From the cell containing the given text, extract its center point as (X, Y) coordinate. 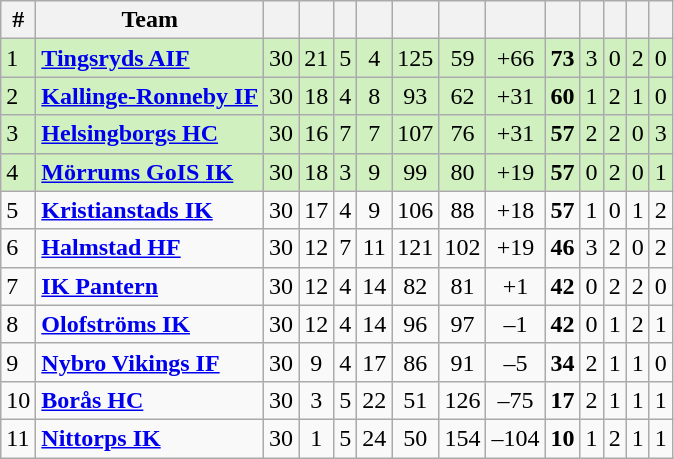
102 (462, 248)
76 (462, 134)
6 (18, 248)
125 (416, 58)
81 (462, 286)
16 (316, 134)
62 (462, 96)
–75 (516, 400)
126 (462, 400)
154 (462, 438)
97 (462, 324)
# (18, 20)
22 (374, 400)
Olofströms IK (150, 324)
Borås HC (150, 400)
73 (562, 58)
–5 (516, 362)
Nittorps IK (150, 438)
106 (416, 210)
121 (416, 248)
86 (416, 362)
46 (562, 248)
+1 (516, 286)
96 (416, 324)
–104 (516, 438)
91 (462, 362)
93 (416, 96)
IK Pantern (150, 286)
34 (562, 362)
Helsingborgs HC (150, 134)
24 (374, 438)
88 (462, 210)
–1 (516, 324)
50 (416, 438)
107 (416, 134)
82 (416, 286)
60 (562, 96)
Halmstad HF (150, 248)
+18 (516, 210)
21 (316, 58)
80 (462, 172)
Kristianstads IK (150, 210)
Nybro Vikings IF (150, 362)
Mörrums GoIS IK (150, 172)
Team (150, 20)
51 (416, 400)
Tingsryds AIF (150, 58)
59 (462, 58)
+66 (516, 58)
Kallinge-Ronneby IF (150, 96)
99 (416, 172)
